Provide the [X, Y] coordinate of the cell's center where the given text is located.  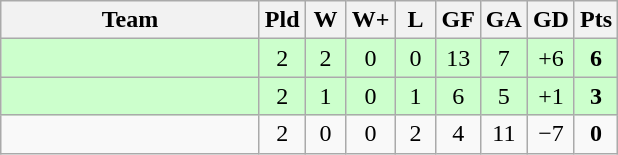
GD [550, 20]
+1 [550, 96]
−7 [550, 134]
GF [458, 20]
13 [458, 58]
5 [504, 96]
7 [504, 58]
W [326, 20]
GA [504, 20]
4 [458, 134]
W+ [370, 20]
Pld [282, 20]
L [416, 20]
11 [504, 134]
+6 [550, 58]
Pts [596, 20]
3 [596, 96]
Team [130, 20]
